Search for the cell housing the specified text and yield its [X, Y] center coordinate. 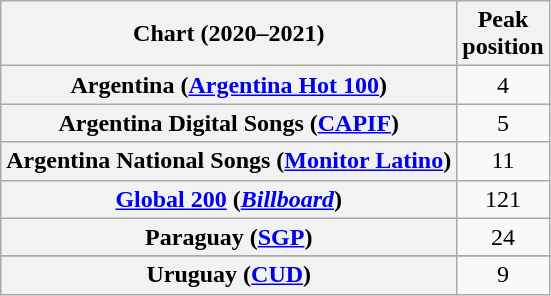
Argentina Digital Songs (CAPIF) [229, 123]
24 [503, 237]
121 [503, 199]
Chart (2020–2021) [229, 34]
5 [503, 123]
Peakposition [503, 34]
Paraguay (SGP) [229, 237]
Argentina National Songs (Monitor Latino) [229, 161]
Uruguay (CUD) [229, 275]
11 [503, 161]
Argentina (Argentina Hot 100) [229, 85]
Global 200 (Billboard) [229, 199]
4 [503, 85]
9 [503, 275]
